From the cell containing the given text, extract its center point as (x, y) coordinate. 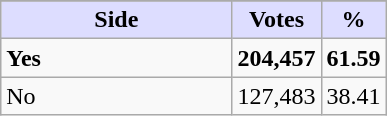
61.59 (354, 58)
204,457 (276, 58)
38.41 (354, 96)
Side (116, 20)
% (354, 20)
Yes (116, 58)
127,483 (276, 96)
Votes (276, 20)
No (116, 96)
